Provide the [x, y] coordinate of the cell's center where the given text is located.  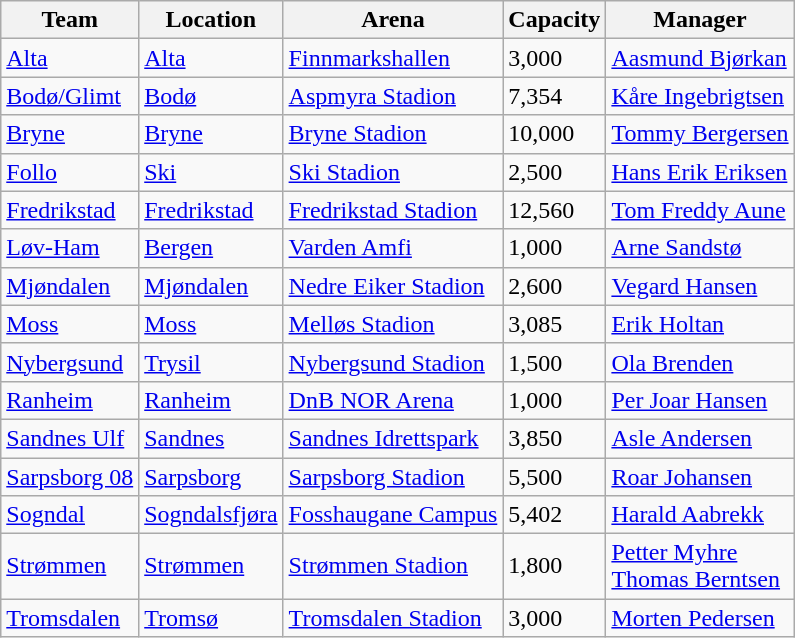
Nybergsund Stadion [393, 362]
Sogndalsfjøra [211, 515]
Aspmyra Stadion [393, 96]
Tommy Bergersen [700, 134]
Finnmarkshallen [393, 58]
Trysil [211, 362]
Strømmen Stadion [393, 566]
Asle Andersen [700, 438]
Bodø/Glimt [70, 96]
3,085 [554, 324]
3,850 [554, 438]
10,000 [554, 134]
Per Joar Hansen [700, 400]
Melløs Stadion [393, 324]
Team [70, 20]
Tromsdalen [70, 618]
Roar Johansen [700, 477]
Manager [700, 20]
Follo [70, 172]
Sandnes Ulf [70, 438]
Nybergsund [70, 362]
Vegard Hansen [700, 286]
12,560 [554, 210]
Tromsdalen Stadion [393, 618]
DnB NOR Arena [393, 400]
Ski [211, 172]
Capacity [554, 20]
Sarpsborg Stadion [393, 477]
Kåre Ingebrigtsen [700, 96]
Ola Brenden [700, 362]
Løv-Ham [70, 248]
2,600 [554, 286]
Bodø [211, 96]
Bergen [211, 248]
Varden Amfi [393, 248]
Hans Erik Eriksen [700, 172]
Tromsø [211, 618]
Nedre Eiker Stadion [393, 286]
Fosshaugane Campus [393, 515]
Bryne Stadion [393, 134]
Sarpsborg 08 [70, 477]
Sandnes [211, 438]
Ski Stadion [393, 172]
Sogndal [70, 515]
Aasmund Bjørkan [700, 58]
Arena [393, 20]
Harald Aabrekk [700, 515]
Tom Freddy Aune [700, 210]
Fredrikstad Stadion [393, 210]
5,402 [554, 515]
2,500 [554, 172]
Sandnes Idrettspark [393, 438]
1,800 [554, 566]
Petter Myhre Thomas Berntsen [700, 566]
Location [211, 20]
5,500 [554, 477]
Arne Sandstø [700, 248]
Morten Pedersen [700, 618]
1,500 [554, 362]
Sarpsborg [211, 477]
Erik Holtan [700, 324]
7,354 [554, 96]
